From the cell containing the given text, extract its center point as [X, Y] coordinate. 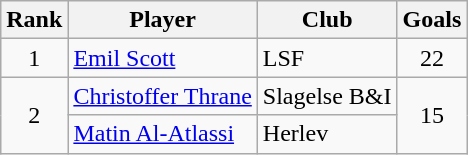
15 [432, 115]
Club [327, 20]
LSF [327, 58]
22 [432, 58]
Player [162, 20]
Goals [432, 20]
Christoffer Thrane [162, 96]
Herlev [327, 134]
Emil Scott [162, 58]
Matin Al-Atlassi [162, 134]
1 [34, 58]
Rank [34, 20]
Slagelse B&I [327, 96]
2 [34, 115]
